Locate the cell with the specified text and output its (x, y) center coordinate. 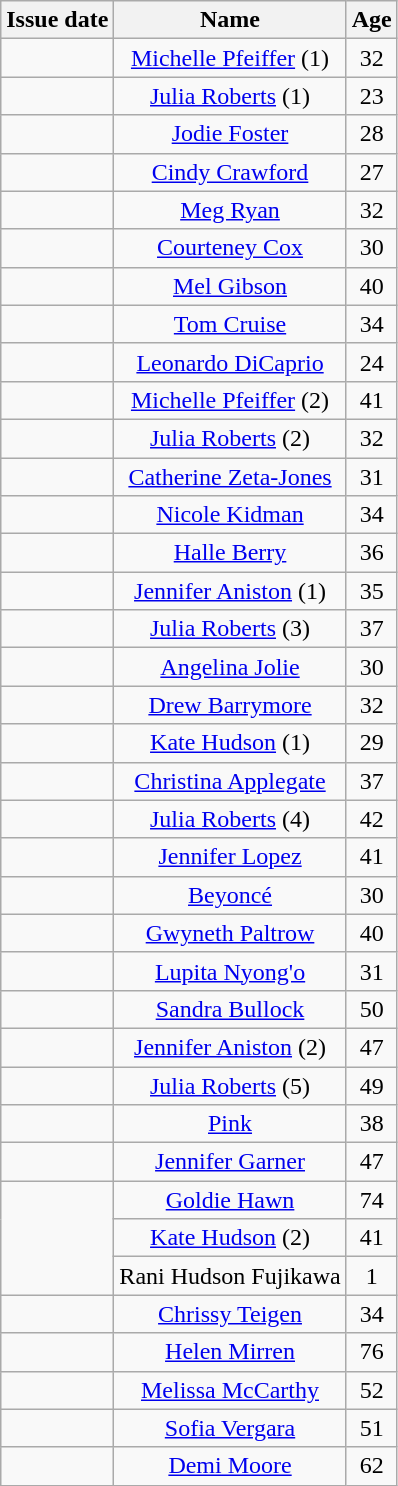
Julia Roberts (2) (230, 438)
Age (372, 20)
Julia Roberts (5) (230, 1085)
Jennifer Lopez (230, 857)
Gwyneth Paltrow (230, 933)
Meg Ryan (230, 210)
Pink (230, 1124)
Chrissy Teigen (230, 1314)
Kate Hudson (2) (230, 1238)
Goldie Hawn (230, 1200)
Julia Roberts (3) (230, 629)
42 (372, 819)
51 (372, 1428)
Jennifer Aniston (1) (230, 591)
Jodie Foster (230, 134)
Michelle Pfeiffer (1) (230, 58)
Demi Moore (230, 1466)
Halle Berry (230, 553)
38 (372, 1124)
Nicole Kidman (230, 515)
36 (372, 553)
1 (372, 1276)
Lupita Nyong'o (230, 971)
29 (372, 743)
Melissa McCarthy (230, 1390)
Julia Roberts (1) (230, 96)
27 (372, 172)
Angelina Jolie (230, 667)
Helen Mirren (230, 1352)
Cindy Crawford (230, 172)
Sofia Vergara (230, 1428)
Name (230, 20)
52 (372, 1390)
Kate Hudson (1) (230, 743)
Issue date (58, 20)
35 (372, 591)
49 (372, 1085)
62 (372, 1466)
Leonardo DiCaprio (230, 362)
Mel Gibson (230, 286)
76 (372, 1352)
Tom Cruise (230, 324)
Catherine Zeta-Jones (230, 477)
Drew Barrymore (230, 705)
Jennifer Aniston (2) (230, 1047)
74 (372, 1200)
Sandra Bullock (230, 1009)
Courteney Cox (230, 248)
28 (372, 134)
Julia Roberts (4) (230, 819)
Rani Hudson Fujikawa (230, 1276)
Jennifer Garner (230, 1162)
Michelle Pfeiffer (2) (230, 400)
Christina Applegate (230, 781)
24 (372, 362)
50 (372, 1009)
Beyoncé (230, 895)
23 (372, 96)
